Provide the (X, Y) coordinate of the cell's center where the given text is located.  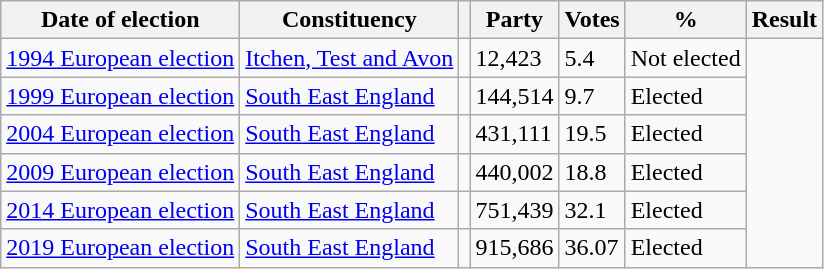
2014 European election (120, 210)
9.7 (592, 96)
2009 European election (120, 172)
Result (784, 20)
2004 European election (120, 134)
1999 European election (120, 96)
5.4 (592, 58)
Date of election (120, 20)
751,439 (514, 210)
Itchen, Test and Avon (350, 58)
19.5 (592, 134)
915,686 (514, 248)
2019 European election (120, 248)
18.8 (592, 172)
440,002 (514, 172)
Party (514, 20)
144,514 (514, 96)
1994 European election (120, 58)
36.07 (592, 248)
12,423 (514, 58)
32.1 (592, 210)
Constituency (350, 20)
Not elected (686, 58)
431,111 (514, 134)
% (686, 20)
Votes (592, 20)
